Return the (x, y) coordinate for the center point of the cell that contains the specified text.  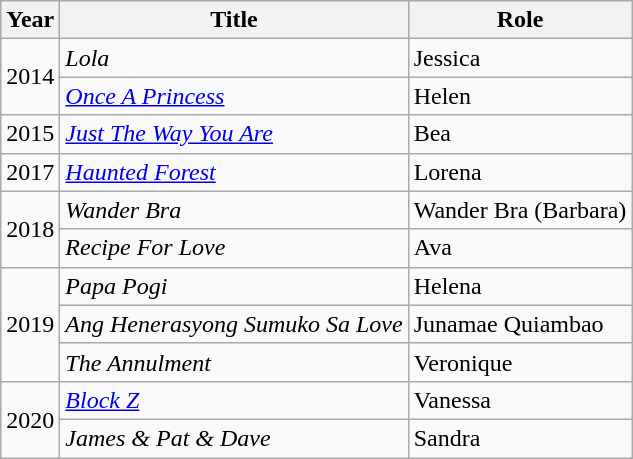
2018 (30, 229)
Bea (520, 134)
2019 (30, 324)
Junamae Quiambao (520, 324)
Role (520, 20)
Sandra (520, 438)
2014 (30, 77)
2020 (30, 419)
Helena (520, 286)
Haunted Forest (234, 172)
Vanessa (520, 400)
Jessica (520, 58)
Wander Bra (234, 210)
Ava (520, 248)
Year (30, 20)
Recipe For Love (234, 248)
Helen (520, 96)
Wander Bra (Barbara) (520, 210)
James & Pat & Dave (234, 438)
2017 (30, 172)
The Annulment (234, 362)
Just The Way You Are (234, 134)
Veronique (520, 362)
Once A Princess (234, 96)
Lola (234, 58)
Papa Pogi (234, 286)
2015 (30, 134)
Lorena (520, 172)
Ang Henerasyong Sumuko Sa Love (234, 324)
Title (234, 20)
Block Z (234, 400)
